Scan for the cell matching the given text and deliver its (X, Y) coordinate at center. 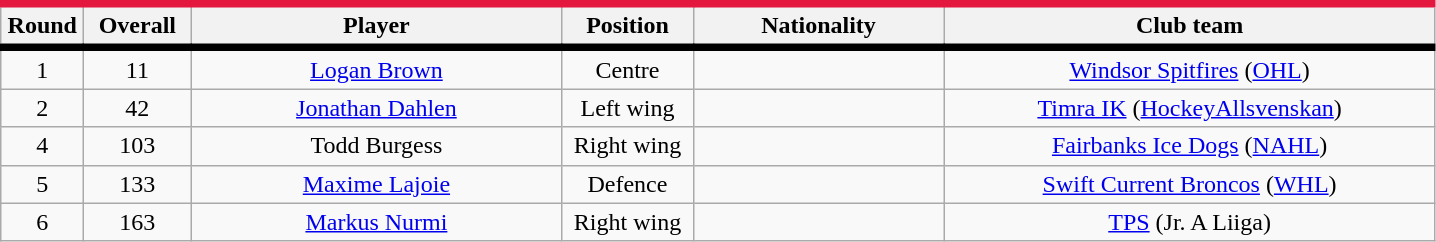
Player (376, 26)
Todd Burgess (376, 146)
Windsor Spitfires (OHL) (1190, 68)
Maxime Lajoie (376, 184)
1 (42, 68)
11 (138, 68)
133 (138, 184)
103 (138, 146)
4 (42, 146)
Defence (628, 184)
5 (42, 184)
Left wing (628, 108)
Jonathan Dahlen (376, 108)
2 (42, 108)
Round (42, 26)
TPS (Jr. A Liiga) (1190, 222)
Swift Current Broncos (WHL) (1190, 184)
6 (42, 222)
Markus Nurmi (376, 222)
Nationality (818, 26)
Centre (628, 68)
42 (138, 108)
Fairbanks Ice Dogs (NAHL) (1190, 146)
Timra IK (HockeyAllsvenskan) (1190, 108)
Club team (1190, 26)
Logan Brown (376, 68)
Overall (138, 26)
163 (138, 222)
Position (628, 26)
